For the text-containing cell, return its midpoint in [x, y] coordinate format. 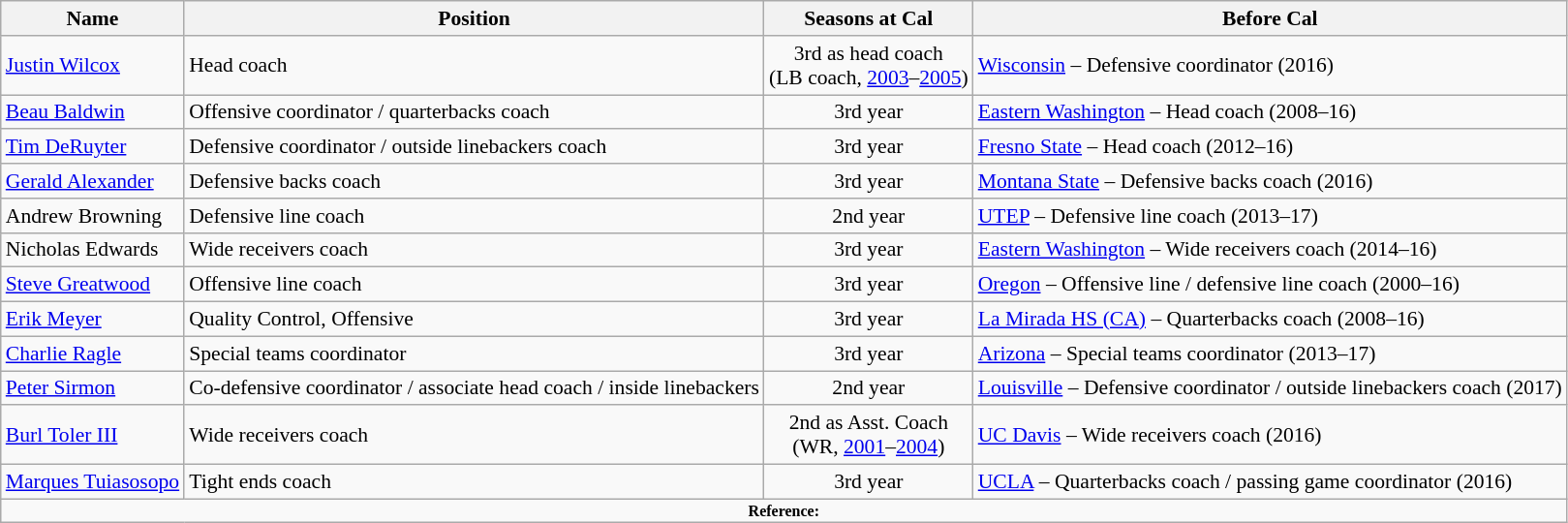
Steve Greatwood [93, 285]
UCLA – Quarterbacks coach / passing game coordinator (2016) [1271, 482]
Offensive coordinator / quarterbacks coach [475, 112]
Marques Tuiasosopo [93, 482]
La Mirada HS (CA) – Quarterbacks coach (2008–16) [1271, 320]
Defensive backs coach [475, 181]
Offensive line coach [475, 285]
Gerald Alexander [93, 181]
Special teams coordinator [475, 354]
Burl Toler III [93, 436]
Montana State – Defensive backs coach (2016) [1271, 181]
Tim DeRuyter [93, 147]
Eastern Washington – Wide receivers coach (2014–16) [1271, 250]
Quality Control, Offensive [475, 320]
Erik Meyer [93, 320]
Name [93, 18]
Position [475, 18]
Tight ends coach [475, 482]
Seasons at Cal [869, 18]
Defensive coordinator / outside linebackers coach [475, 147]
Co-defensive coordinator / associate head coach / inside linebackers [475, 388]
Head coach [475, 66]
Eastern Washington – Head coach (2008–16) [1271, 112]
Beau Baldwin [93, 112]
3rd as head coach (LB coach, 2003–2005) [869, 66]
Andrew Browning [93, 216]
UTEP – Defensive line coach (2013–17) [1271, 216]
Nicholas Edwards [93, 250]
Louisville – Defensive coordinator / outside linebackers coach (2017) [1271, 388]
Charlie Ragle [93, 354]
Fresno State – Head coach (2012–16) [1271, 147]
Justin Wilcox [93, 66]
Oregon – Offensive line / defensive line coach (2000–16) [1271, 285]
Peter Sirmon [93, 388]
UC Davis – Wide receivers coach (2016) [1271, 436]
Arizona – Special teams coordinator (2013–17) [1271, 354]
Before Cal [1271, 18]
Wisconsin – Defensive coordinator (2016) [1271, 66]
Defensive line coach [475, 216]
Reference: [784, 510]
2nd as Asst. Coach (WR, 2001–2004) [869, 436]
